For the text-containing cell, return its midpoint in (X, Y) coordinate format. 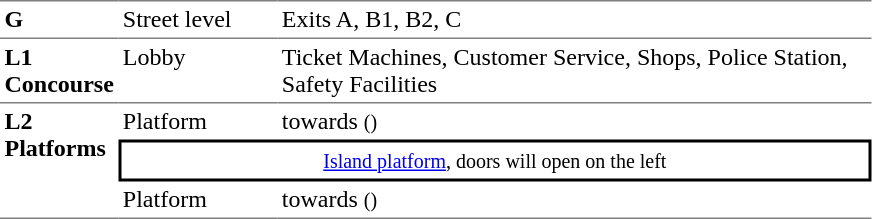
Lobby (198, 71)
Ticket Machines, Customer Service, Shops, Police Station, Safety Facilities (574, 71)
Street level (198, 19)
L1Concourse (59, 71)
towards () (574, 122)
G (59, 19)
Platform (198, 122)
Island platform, doors will open on the left (494, 161)
Exits A, B1, B2, C (574, 19)
